Return [X, Y] of the center of cell containing provided text 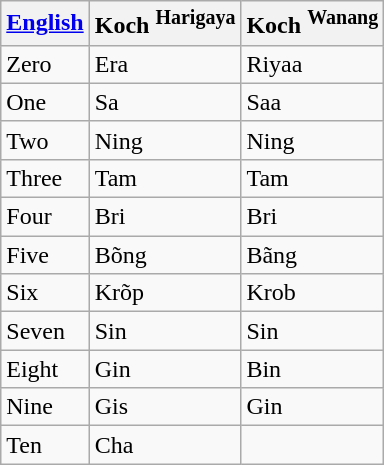
Sa [165, 102]
Krob [312, 293]
Cha [165, 445]
Six [45, 293]
Koch Harigaya [165, 24]
Saa [312, 102]
Gis [165, 407]
Two [45, 140]
Krõp [165, 293]
Four [45, 217]
Five [45, 255]
Seven [45, 331]
English [45, 24]
Riyaa [312, 64]
Zero [45, 64]
Bin [312, 369]
Koch Wanang [312, 24]
Bãng [312, 255]
Bõng [165, 255]
Ten [45, 445]
Eight [45, 369]
One [45, 102]
Era [165, 64]
Nine [45, 407]
Three [45, 178]
